Capture the cell that displays the provided text and extract its [x, y] central coordinate. 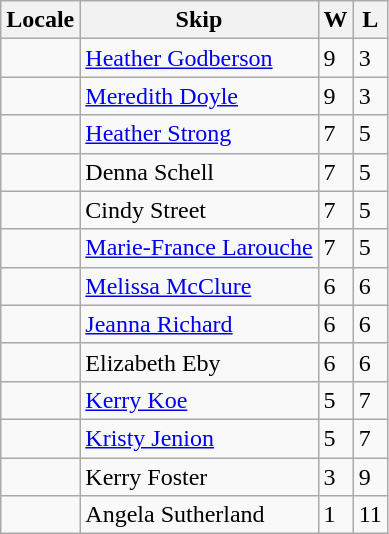
Denna Schell [199, 172]
1 [336, 515]
Meredith Doyle [199, 96]
Marie-France Larouche [199, 248]
Kerry Foster [199, 477]
Melissa McClure [199, 286]
Angela Sutherland [199, 515]
Heather Strong [199, 134]
Elizabeth Eby [199, 362]
L [370, 20]
Kristy Jenion [199, 438]
11 [370, 515]
Heather Godberson [199, 58]
Kerry Koe [199, 400]
Locale [40, 20]
Jeanna Richard [199, 324]
Cindy Street [199, 210]
Skip [199, 20]
W [336, 20]
